Return the (x, y) coordinate for the center point of the cell that contains the specified text.  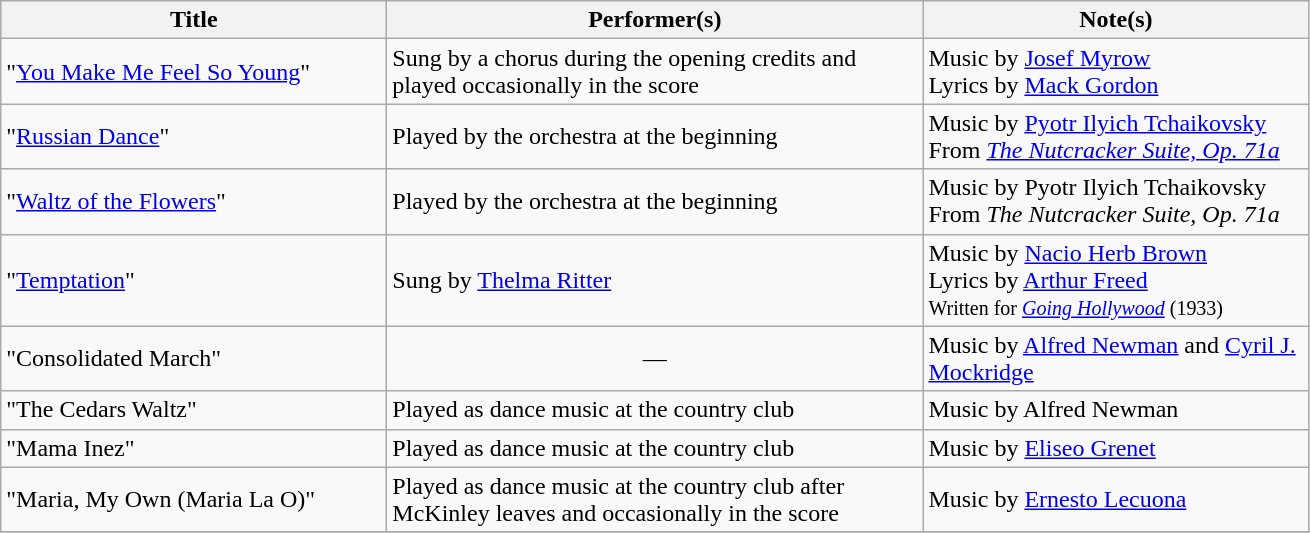
Played as dance music at the country club after McKinley leaves and occasionally in the score (655, 500)
Music by Nacio Herb BrownLyrics by Arthur FreedWritten for Going Hollywood (1933) (1116, 280)
Note(s) (1116, 20)
"Waltz of the Flowers" (194, 202)
Sung by Thelma Ritter (655, 280)
Music by Eliseo Grenet (1116, 448)
Sung by a chorus during the opening credits and played occasionally in the score (655, 72)
Performer(s) (655, 20)
Title (194, 20)
"Temptation" (194, 280)
Music by Alfred Newman (1116, 410)
Music by Josef MyrowLyrics by Mack Gordon (1116, 72)
"Mama Inez" (194, 448)
"The Cedars Waltz" (194, 410)
"Russian Dance" (194, 136)
Music by Alfred Newman and Cyril J. Mockridge (1116, 358)
"Maria, My Own (Maria La O)" (194, 500)
"Consolidated March" (194, 358)
"You Make Me Feel So Young" (194, 72)
Music by Ernesto Lecuona (1116, 500)
— (655, 358)
